Identify which cell holds the provided text, then report its [x, y] central coordinate. 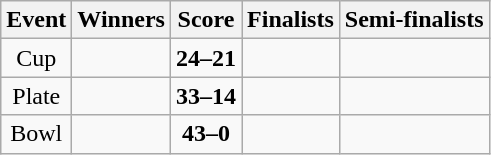
Semi-finalists [414, 20]
43–0 [206, 134]
Bowl [36, 134]
Cup [36, 58]
Finalists [291, 20]
24–21 [206, 58]
Score [206, 20]
Event [36, 20]
33–14 [206, 96]
Plate [36, 96]
Winners [122, 20]
